Locate the cell with the specified text and output its (x, y) center coordinate. 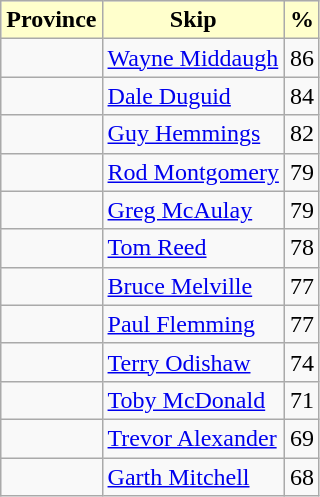
Toby McDonald (193, 400)
Dale Duguid (193, 96)
% (302, 20)
Bruce Melville (193, 286)
68 (302, 477)
Skip (193, 20)
78 (302, 248)
Province (52, 20)
Tom Reed (193, 248)
Paul Flemming (193, 324)
Guy Hemmings (193, 134)
Terry Odishaw (193, 362)
71 (302, 400)
Garth Mitchell (193, 477)
Trevor Alexander (193, 438)
Rod Montgomery (193, 172)
Wayne Middaugh (193, 58)
69 (302, 438)
84 (302, 96)
74 (302, 362)
86 (302, 58)
Greg McAulay (193, 210)
82 (302, 134)
